Extract the (X, Y) coordinate from the center of the cell holding the provided text.  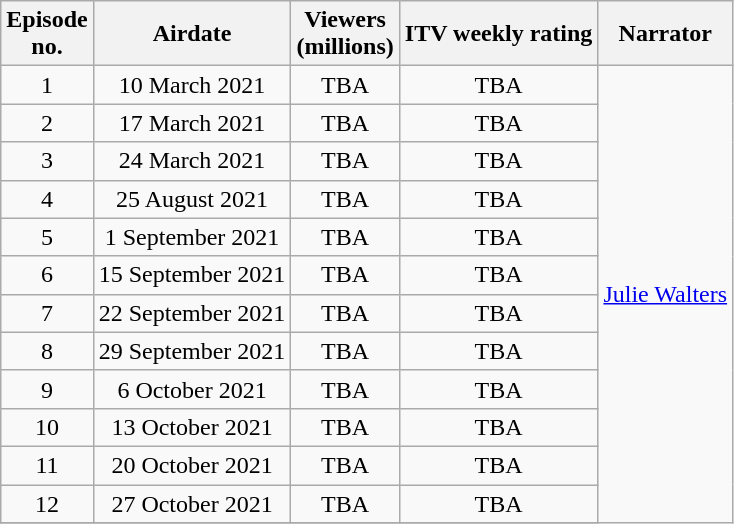
10 (47, 427)
17 March 2021 (192, 123)
6 (47, 275)
7 (47, 313)
Airdate (192, 34)
8 (47, 351)
12 (47, 503)
1 September 2021 (192, 237)
10 March 2021 (192, 85)
3 (47, 161)
27 October 2021 (192, 503)
Narrator (666, 34)
24 March 2021 (192, 161)
2 (47, 123)
22 September 2021 (192, 313)
20 October 2021 (192, 465)
1 (47, 85)
9 (47, 389)
29 September 2021 (192, 351)
4 (47, 199)
Episodeno. (47, 34)
25 August 2021 (192, 199)
5 (47, 237)
Julie Walters (666, 294)
6 October 2021 (192, 389)
15 September 2021 (192, 275)
11 (47, 465)
ITV weekly rating (498, 34)
Viewers(millions) (345, 34)
13 October 2021 (192, 427)
